Determine the (X, Y) coordinate at the center of the cell enclosing the given text.  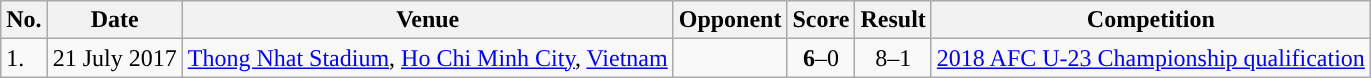
2018 AFC U-23 Championship qualification (1150, 58)
1. (24, 58)
8–1 (893, 58)
Score (821, 20)
21 July 2017 (114, 58)
Result (893, 20)
Venue (428, 20)
Thong Nhat Stadium, Ho Chi Minh City, Vietnam (428, 58)
Competition (1150, 20)
No. (24, 20)
Opponent (730, 20)
6–0 (821, 58)
Date (114, 20)
